Pinpoint the cell where the given text exists, returning its [x, y] midpoint coordinate. 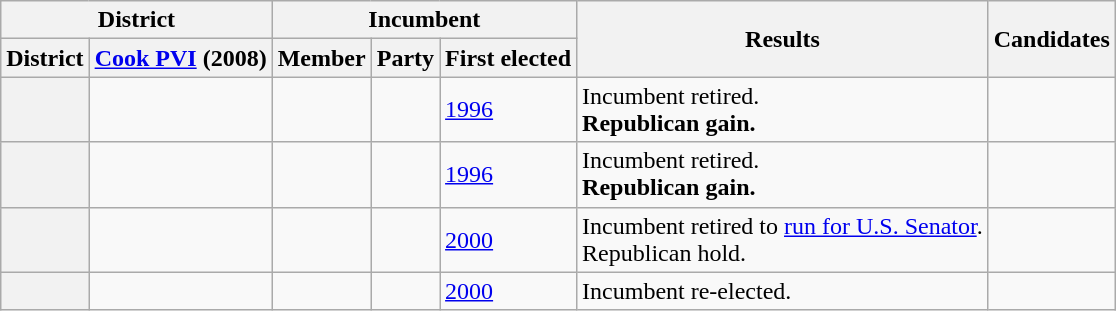
Member [322, 58]
Incumbent [424, 20]
Candidates [1052, 39]
First elected [508, 58]
Incumbent re-elected. [783, 291]
Incumbent retired to run for U.S. Senator.Republican hold. [783, 240]
Party [405, 58]
Cook PVI (2008) [180, 58]
Results [783, 39]
